Extract the (X, Y) coordinate from the center of the cell holding the provided text.  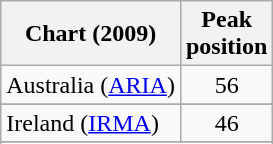
Ireland (IRMA) (91, 123)
Australia (ARIA) (91, 85)
Peakposition (226, 34)
Chart (2009) (91, 34)
56 (226, 85)
46 (226, 123)
